Return [x, y] of the center of cell containing provided text 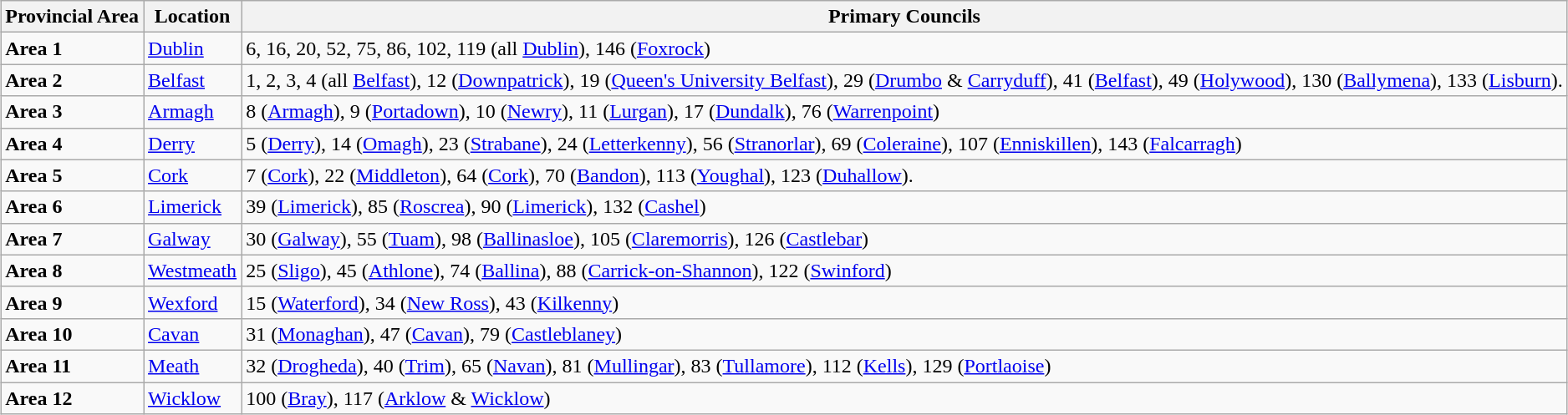
6, 16, 20, 52, 75, 86, 102, 119 (all Dublin), 146 (Foxrock) [904, 48]
Primary Councils [904, 17]
Derry [192, 144]
Westmeath [192, 271]
Limerick [192, 207]
31 (Monaghan), 47 (Cavan), 79 (Castleblaney) [904, 334]
30 (Galway), 55 (Tuam), 98 (Ballinasloe), 105 (Claremorris), 126 (Castlebar) [904, 239]
5 (Derry), 14 (Omagh), 23 (Strabane), 24 (Letterkenny), 56 (Stranorlar), 69 (Coleraine), 107 (Enniskillen), 143 (Falcarragh) [904, 144]
Cavan [192, 334]
15 (Waterford), 34 (New Ross), 43 (Kilkenny) [904, 302]
39 (Limerick), 85 (Roscrea), 90 (Limerick), 132 (Cashel) [904, 207]
Area 9 [72, 302]
Area 10 [72, 334]
Location [192, 17]
Area 5 [72, 175]
Cork [192, 175]
Wexford [192, 302]
Area 12 [72, 398]
Meath [192, 366]
32 (Drogheda), 40 (Trim), 65 (Navan), 81 (Mullingar), 83 (Tullamore), 112 (Kells), 129 (Portlaoise) [904, 366]
Wicklow [192, 398]
100 (Bray), 117 (Arklow & Wicklow) [904, 398]
8 (Armagh), 9 (Portadown), 10 (Newry), 11 (Lurgan), 17 (Dundalk), 76 (Warrenpoint) [904, 112]
Armagh [192, 112]
7 (Cork), 22 (Middleton), 64 (Cork), 70 (Bandon), 113 (Youghal), 123 (Duhallow). [904, 175]
Area 4 [72, 144]
Galway [192, 239]
Area 6 [72, 207]
Belfast [192, 80]
Area 2 [72, 80]
Area 1 [72, 48]
Area 11 [72, 366]
Area 7 [72, 239]
Area 3 [72, 112]
Provincial Area [72, 17]
Dublin [192, 48]
Area 8 [72, 271]
25 (Sligo), 45 (Athlone), 74 (Ballina), 88 (Carrick-on-Shannon), 122 (Swinford) [904, 271]
